Return [x, y] of the center of cell containing provided text 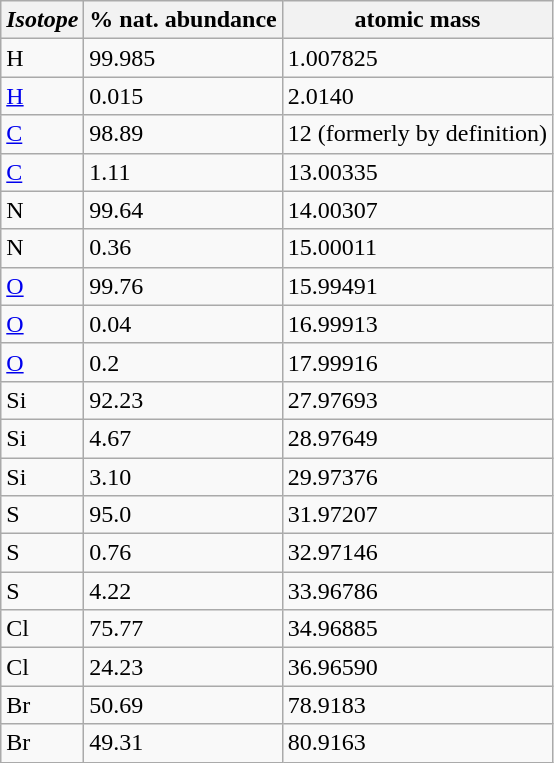
24.23 [183, 667]
17.99916 [417, 362]
4.67 [183, 438]
0.76 [183, 553]
32.97146 [417, 553]
78.9183 [417, 705]
1.11 [183, 172]
99.64 [183, 210]
0.36 [183, 248]
95.0 [183, 515]
atomic mass [417, 20]
2.0140 [417, 96]
12 (formerly by definition) [417, 134]
16.99913 [417, 324]
0.2 [183, 362]
98.89 [183, 134]
34.96885 [417, 629]
% nat. abundance [183, 20]
0.015 [183, 96]
99.985 [183, 58]
92.23 [183, 400]
80.9163 [417, 743]
Isotope [42, 20]
13.00335 [417, 172]
15.00011 [417, 248]
15.99491 [417, 286]
0.04 [183, 324]
36.96590 [417, 667]
28.97649 [417, 438]
4.22 [183, 591]
33.96786 [417, 591]
75.77 [183, 629]
1.007825 [417, 58]
3.10 [183, 477]
99.76 [183, 286]
27.97693 [417, 400]
14.00307 [417, 210]
50.69 [183, 705]
49.31 [183, 743]
31.97207 [417, 515]
29.97376 [417, 477]
